Determine the [x, y] coordinate at the center of the cell enclosing the given text.  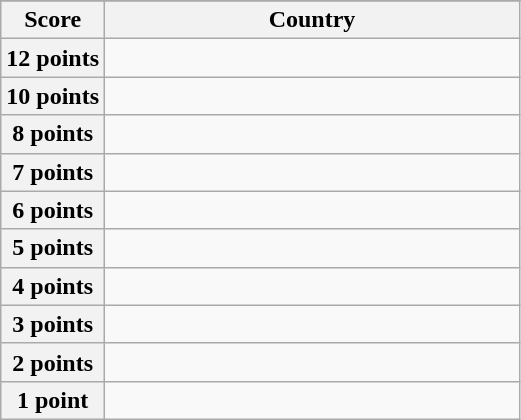
6 points [53, 210]
1 point [53, 400]
Score [53, 20]
3 points [53, 324]
10 points [53, 96]
7 points [53, 172]
Country [312, 20]
5 points [53, 248]
4 points [53, 286]
2 points [53, 362]
8 points [53, 134]
12 points [53, 58]
